Output the [x, y] coordinate of the center of the cell containing the given text.  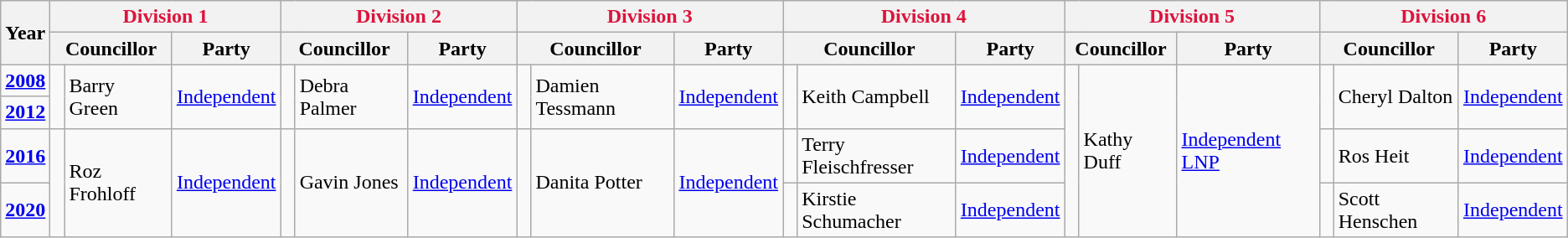
Debra Palmer [352, 96]
Division 6 [1443, 17]
Roz Frohloff [118, 183]
2016 [25, 156]
2008 [25, 80]
Scott Henschen [1395, 210]
Division 3 [650, 17]
Division 2 [399, 17]
Danita Potter [603, 183]
Cheryl Dalton [1395, 96]
2012 [25, 112]
Independent LNP [1248, 151]
Gavin Jones [352, 183]
2020 [25, 210]
Division 1 [166, 17]
Kathy Duff [1127, 151]
Barry Green [118, 96]
Year [25, 33]
Damien Tessmann [603, 96]
Kirstie Schumacher [877, 210]
Division 5 [1192, 17]
Terry Fleischfresser [877, 156]
Keith Campbell [877, 96]
Division 4 [924, 17]
Ros Heit [1395, 156]
